Identify which cell holds the provided text, then report its [x, y] central coordinate. 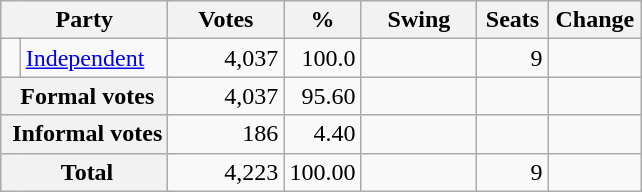
100.0 [322, 58]
Change [595, 20]
Total [84, 172]
Swing [419, 20]
186 [226, 134]
Informal votes [84, 134]
Seats [512, 20]
100.00 [322, 172]
Votes [226, 20]
Independent [94, 58]
4.40 [322, 134]
95.60 [322, 96]
Formal votes [84, 96]
% [322, 20]
4,223 [226, 172]
Party [84, 20]
